Determine the (X, Y) coordinate at the center of the cell enclosing the given text.  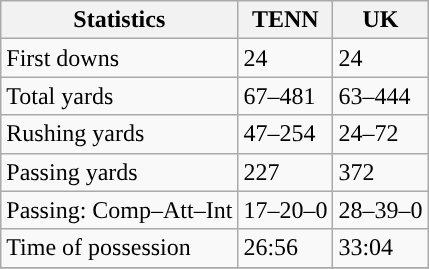
First downs (120, 58)
67–481 (286, 96)
63–444 (380, 96)
26:56 (286, 248)
227 (286, 172)
28–39–0 (380, 210)
Statistics (120, 20)
24–72 (380, 134)
47–254 (286, 134)
Time of possession (120, 248)
Passing yards (120, 172)
UK (380, 20)
33:04 (380, 248)
Rushing yards (120, 134)
Passing: Comp–Att–Int (120, 210)
17–20–0 (286, 210)
Total yards (120, 96)
TENN (286, 20)
372 (380, 172)
